Output the (x, y) coordinate of the center of the cell containing the given text.  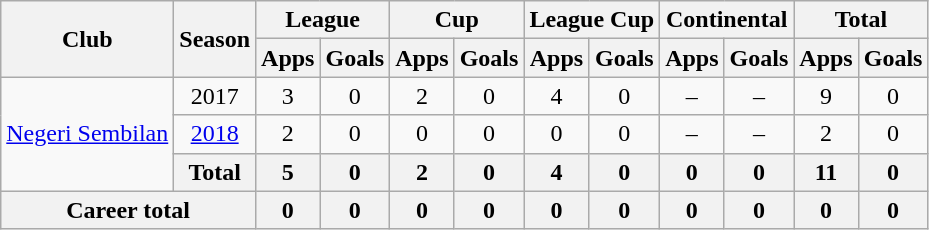
2018 (215, 134)
Season (215, 39)
Cup (457, 20)
Career total (128, 210)
11 (826, 172)
3 (288, 96)
Club (88, 39)
9 (826, 96)
2017 (215, 96)
Continental (727, 20)
5 (288, 172)
Negeri Sembilan (88, 134)
League Cup (592, 20)
League (323, 20)
